Find where the given text appears and provide that cell's center as [x, y] coordinate. 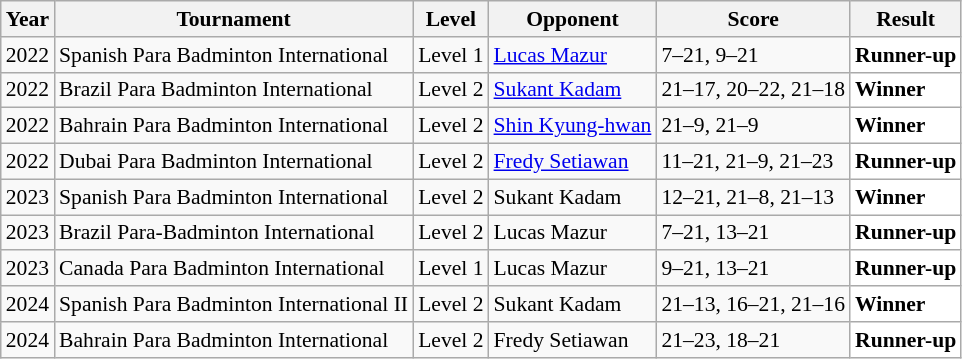
Score [753, 19]
21–17, 20–22, 21–18 [753, 90]
9–21, 13–21 [753, 269]
Level [450, 19]
Brazil Para Badminton International [234, 90]
12–21, 21–8, 21–13 [753, 197]
Brazil Para-Badminton International [234, 233]
Canada Para Badminton International [234, 269]
11–21, 21–9, 21–23 [753, 162]
21–23, 18–21 [753, 340]
Dubai Para Badminton International [234, 162]
Spanish Para Badminton International II [234, 304]
21–13, 16–21, 21–16 [753, 304]
21–9, 21–9 [753, 126]
Year [28, 19]
7–21, 13–21 [753, 233]
7–21, 9–21 [753, 55]
Tournament [234, 19]
Result [906, 19]
Shin Kyung-hwan [573, 126]
Opponent [573, 19]
